Locate the cell with the specified text and output its (x, y) center coordinate. 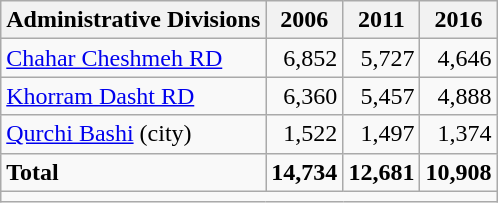
2011 (382, 20)
2006 (304, 20)
1,497 (382, 134)
Qurchi Bashi (city) (134, 134)
Khorram Dasht RD (134, 96)
2016 (458, 20)
10,908 (458, 172)
14,734 (304, 172)
4,888 (458, 96)
6,852 (304, 58)
5,727 (382, 58)
Total (134, 172)
12,681 (382, 172)
Chahar Cheshmeh RD (134, 58)
6,360 (304, 96)
Administrative Divisions (134, 20)
1,374 (458, 134)
5,457 (382, 96)
4,646 (458, 58)
1,522 (304, 134)
